Output the [X, Y] coordinate of the center of the cell containing the given text.  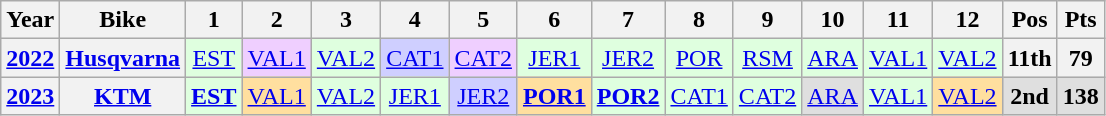
POR2 [628, 96]
POR1 [554, 96]
POR [699, 58]
1 [214, 20]
2nd [1030, 96]
3 [346, 20]
RSM [767, 58]
10 [833, 20]
2022 [30, 58]
9 [767, 20]
Bike [123, 20]
6 [554, 20]
7 [628, 20]
Year [30, 20]
2 [276, 20]
11 [898, 20]
KTM [123, 96]
2023 [30, 96]
12 [968, 20]
8 [699, 20]
Pts [1080, 20]
5 [483, 20]
11th [1030, 58]
79 [1080, 58]
4 [415, 20]
Pos [1030, 20]
Husqvarna [123, 58]
138 [1080, 96]
